Scan for the cell matching the given text and deliver its (X, Y) coordinate at center. 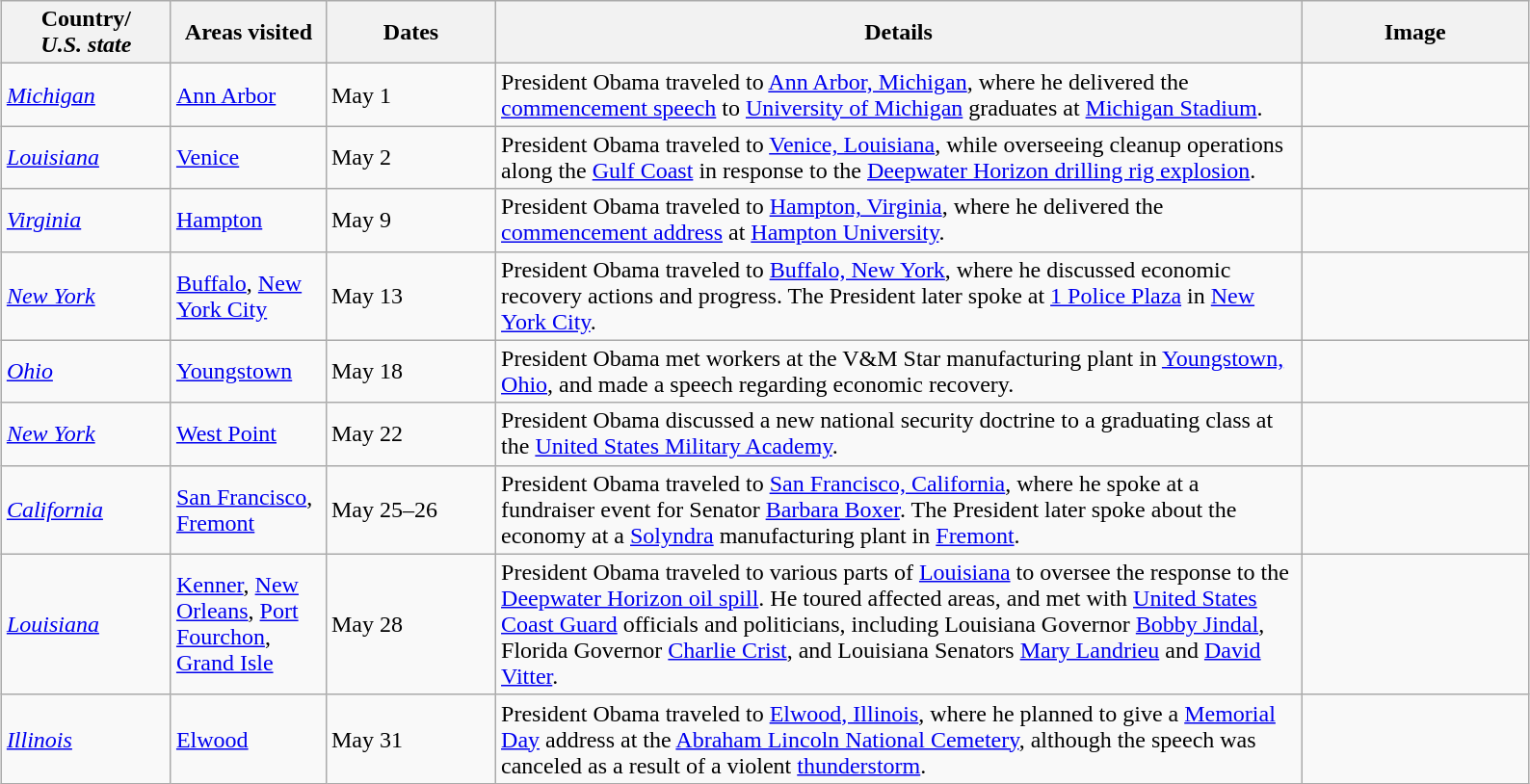
May 1 (410, 94)
President Obama met workers at the V&M Star manufacturing plant in Youngstown, Ohio, and made a speech regarding economic recovery. (899, 372)
Dates (410, 33)
May 28 (410, 624)
President Obama discussed a new national security doctrine to a graduating class at the United States Military Academy. (899, 433)
President Obama traveled to Hampton, Virginia, where he delivered the commencement address at Hampton University. (899, 220)
May 13 (410, 296)
Areas visited (249, 33)
May 25–26 (410, 510)
Illinois (86, 739)
May 31 (410, 739)
Youngstown (249, 372)
Country/U.S. state (86, 33)
President Obama traveled to Ann Arbor, Michigan, where he delivered the commencement speech to University of Michigan graduates at Michigan Stadium. (899, 94)
Kenner, New Orleans, Port Fourchon, Grand Isle (249, 624)
Virginia (86, 220)
Image (1415, 33)
California (86, 510)
Ohio (86, 372)
West Point (249, 433)
Michigan (86, 94)
Buffalo, New York City (249, 296)
Venice (249, 158)
San Francisco, Fremont (249, 510)
Elwood (249, 739)
Hampton (249, 220)
Ann Arbor (249, 94)
May 22 (410, 433)
May 2 (410, 158)
May 9 (410, 220)
May 18 (410, 372)
Details (899, 33)
